Determine the (x, y) coordinate at the center of the cell enclosing the given text.  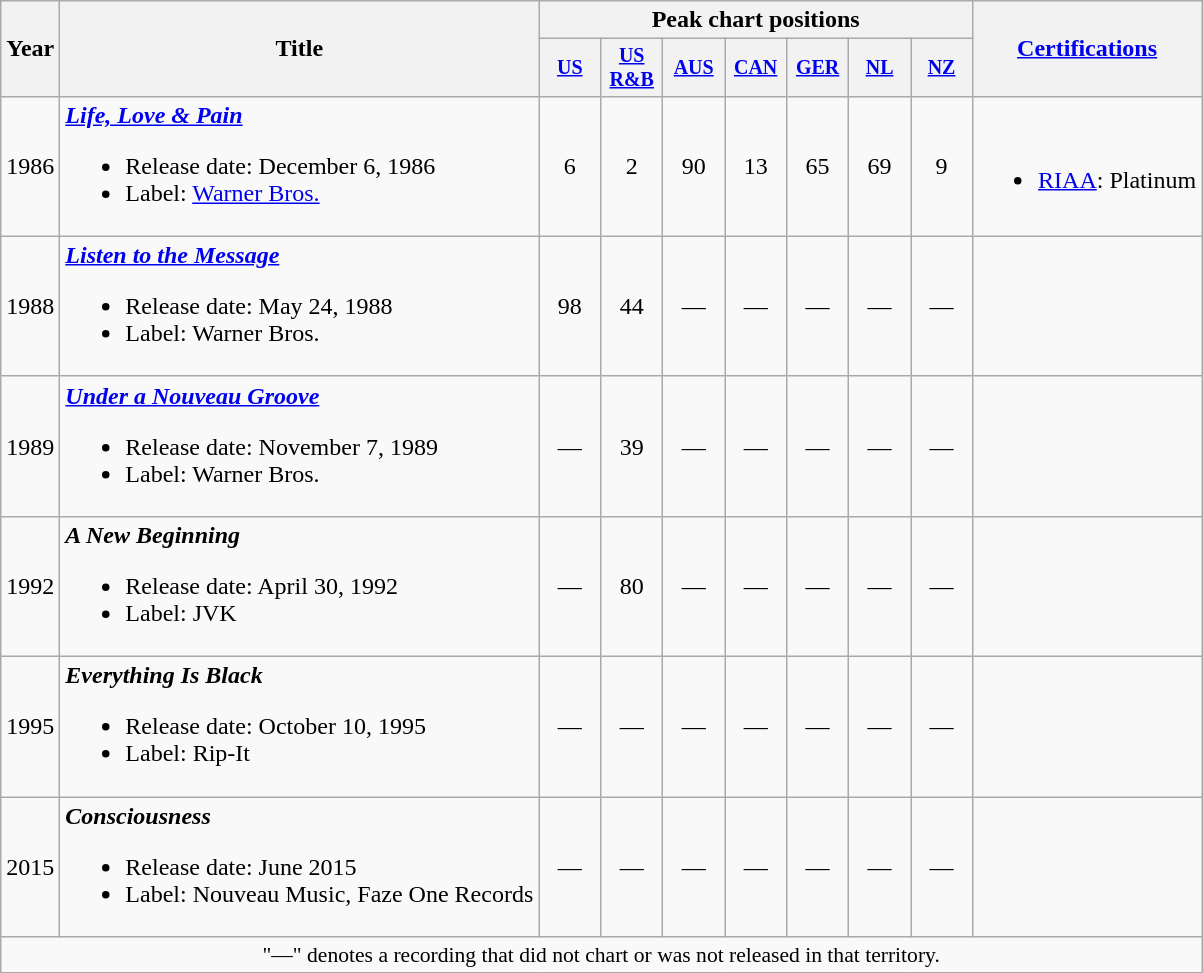
80 (632, 586)
RIAA: Platinum (1088, 166)
Peak chart positions (756, 20)
USR&B (632, 68)
NL (880, 68)
1988 (30, 306)
GER (818, 68)
Life, Love & PainRelease date: December 6, 1986Label: Warner Bros. (300, 166)
US (570, 68)
Year (30, 49)
98 (570, 306)
13 (756, 166)
9 (942, 166)
Listen to the MessageRelease date: May 24, 1988Label: Warner Bros. (300, 306)
Under a Nouveau GrooveRelease date: November 7, 1989Label: Warner Bros. (300, 446)
90 (694, 166)
2 (632, 166)
ConsciousnessRelease date: June 2015Label: Nouveau Music, Faze One Records (300, 867)
A New BeginningRelease date: April 30, 1992Label: JVK (300, 586)
1986 (30, 166)
"—" denotes a recording that did not chart or was not released in that territory. (602, 955)
NZ (942, 68)
1989 (30, 446)
Certifications (1088, 49)
CAN (756, 68)
Title (300, 49)
AUS (694, 68)
39 (632, 446)
6 (570, 166)
1995 (30, 727)
44 (632, 306)
2015 (30, 867)
65 (818, 166)
1992 (30, 586)
69 (880, 166)
Everything Is BlackRelease date: October 10, 1995Label: Rip-It (300, 727)
